Pinpoint the cell where the given text exists, returning its (X, Y) midpoint coordinate. 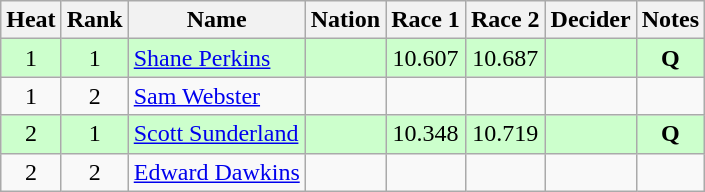
Rank (94, 20)
Race 1 (426, 20)
Decider (590, 20)
Shane Perkins (216, 58)
Notes (670, 20)
Scott Sunderland (216, 134)
Edward Dawkins (216, 172)
10.687 (505, 58)
Name (216, 20)
10.348 (426, 134)
10.719 (505, 134)
Race 2 (505, 20)
Sam Webster (216, 96)
Heat (31, 20)
10.607 (426, 58)
Nation (345, 20)
